Identify which cell holds the provided text, then report its [x, y] central coordinate. 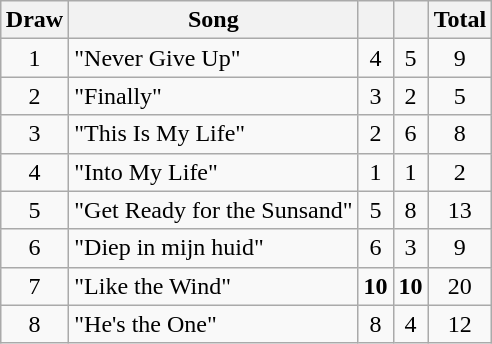
"This Is My Life" [214, 134]
"Diep in mijn huid" [214, 248]
"Into My Life" [214, 172]
"Like the Wind" [214, 286]
Song [214, 20]
"Never Give Up" [214, 58]
Total [460, 20]
13 [460, 210]
7 [34, 286]
12 [460, 324]
"Finally" [214, 96]
20 [460, 286]
"Get Ready for the Sunsand" [214, 210]
Draw [34, 20]
"He's the One" [214, 324]
